Return the (X, Y) coordinate for the center point of the cell that contains the specified text.  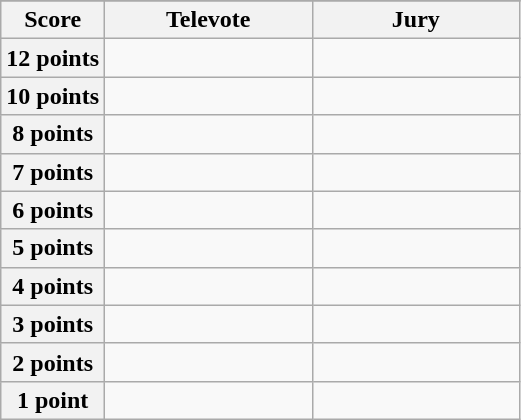
Televote (209, 20)
6 points (53, 210)
7 points (53, 172)
Score (53, 20)
10 points (53, 96)
5 points (53, 248)
2 points (53, 362)
12 points (53, 58)
4 points (53, 286)
1 point (53, 400)
8 points (53, 134)
Jury (416, 20)
3 points (53, 324)
